Provide the [x, y] coordinate of the cell's center where the given text is located.  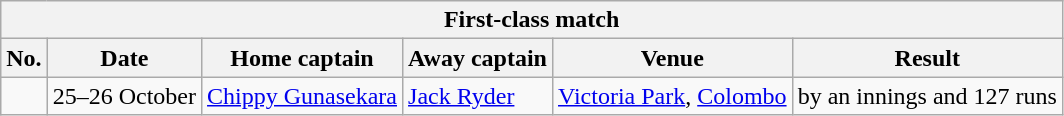
Home captain [302, 58]
First-class match [532, 20]
Chippy Gunasekara [302, 96]
Date [124, 58]
Victoria Park, Colombo [672, 96]
Away captain [478, 58]
by an innings and 127 runs [927, 96]
Venue [672, 58]
Jack Ryder [478, 96]
No. [24, 58]
25–26 October [124, 96]
Result [927, 58]
